For the text-containing cell, return its midpoint in [X, Y] coordinate format. 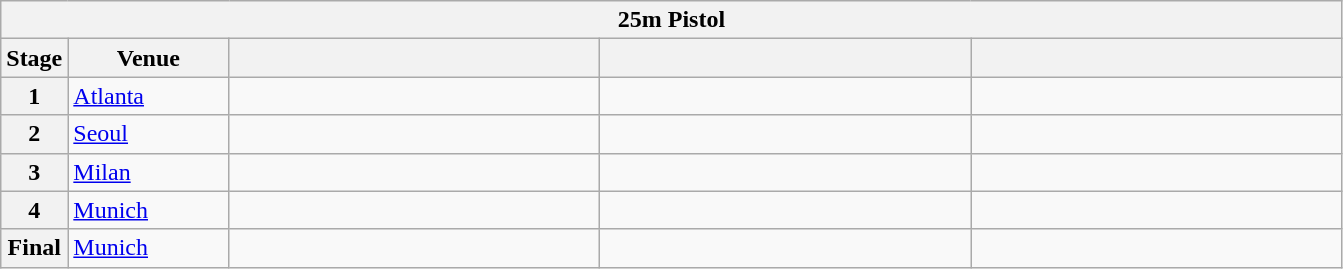
4 [34, 210]
1 [34, 96]
Stage [34, 58]
Milan [148, 172]
Final [34, 248]
Venue [148, 58]
2 [34, 134]
3 [34, 172]
Atlanta [148, 96]
Seoul [148, 134]
25m Pistol [672, 20]
